Identify which cell holds the provided text, then report its [X, Y] central coordinate. 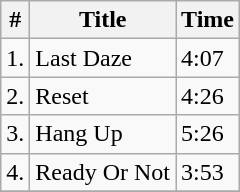
Reset [103, 96]
4:26 [208, 96]
4. [16, 172]
2. [16, 96]
5:26 [208, 134]
3. [16, 134]
# [16, 20]
4:07 [208, 58]
Time [208, 20]
Title [103, 20]
3:53 [208, 172]
1. [16, 58]
Last Daze [103, 58]
Ready Or Not [103, 172]
Hang Up [103, 134]
